Output the (x, y) coordinate of the center of the cell containing the given text.  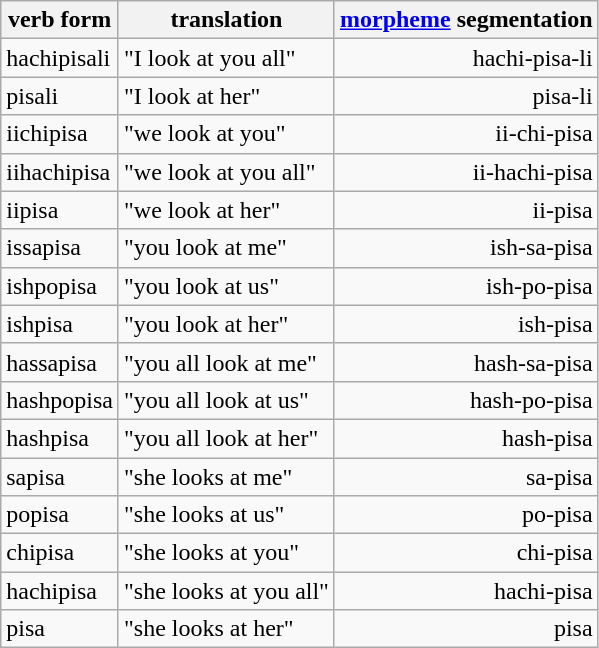
hash-pisa (466, 438)
"you look at me" (226, 248)
verb form (60, 20)
hash-sa-pisa (466, 362)
iihachipisa (60, 172)
"I look at you all" (226, 58)
"you look at her" (226, 324)
"you all look at me" (226, 362)
pisali (60, 96)
ish-po-pisa (466, 286)
ishpisa (60, 324)
morpheme segmentation (466, 20)
popisa (60, 515)
sapisa (60, 477)
hassapisa (60, 362)
po-pisa (466, 515)
"we look at you all" (226, 172)
iipisa (60, 210)
"you all look at us" (226, 400)
ii-pisa (466, 210)
pisa-li (466, 96)
"she looks at her" (226, 629)
issapisa (60, 248)
sa-pisa (466, 477)
hachi-pisa-li (466, 58)
hachipisali (60, 58)
hash-po-pisa (466, 400)
iichipisa (60, 134)
"she looks at you all" (226, 591)
"she looks at us" (226, 515)
"we look at her" (226, 210)
ii-hachi-pisa (466, 172)
"we look at you" (226, 134)
"I look at her" (226, 96)
hachi-pisa (466, 591)
"she looks at me" (226, 477)
hashpisa (60, 438)
ii-chi-pisa (466, 134)
"you all look at her" (226, 438)
chi-pisa (466, 553)
chipisa (60, 553)
ish-pisa (466, 324)
"she looks at you" (226, 553)
translation (226, 20)
ish-sa-pisa (466, 248)
hachipisa (60, 591)
ishpopisa (60, 286)
"you look at us" (226, 286)
hashpopisa (60, 400)
